Output the [X, Y] coordinate of the center of the cell containing the given text.  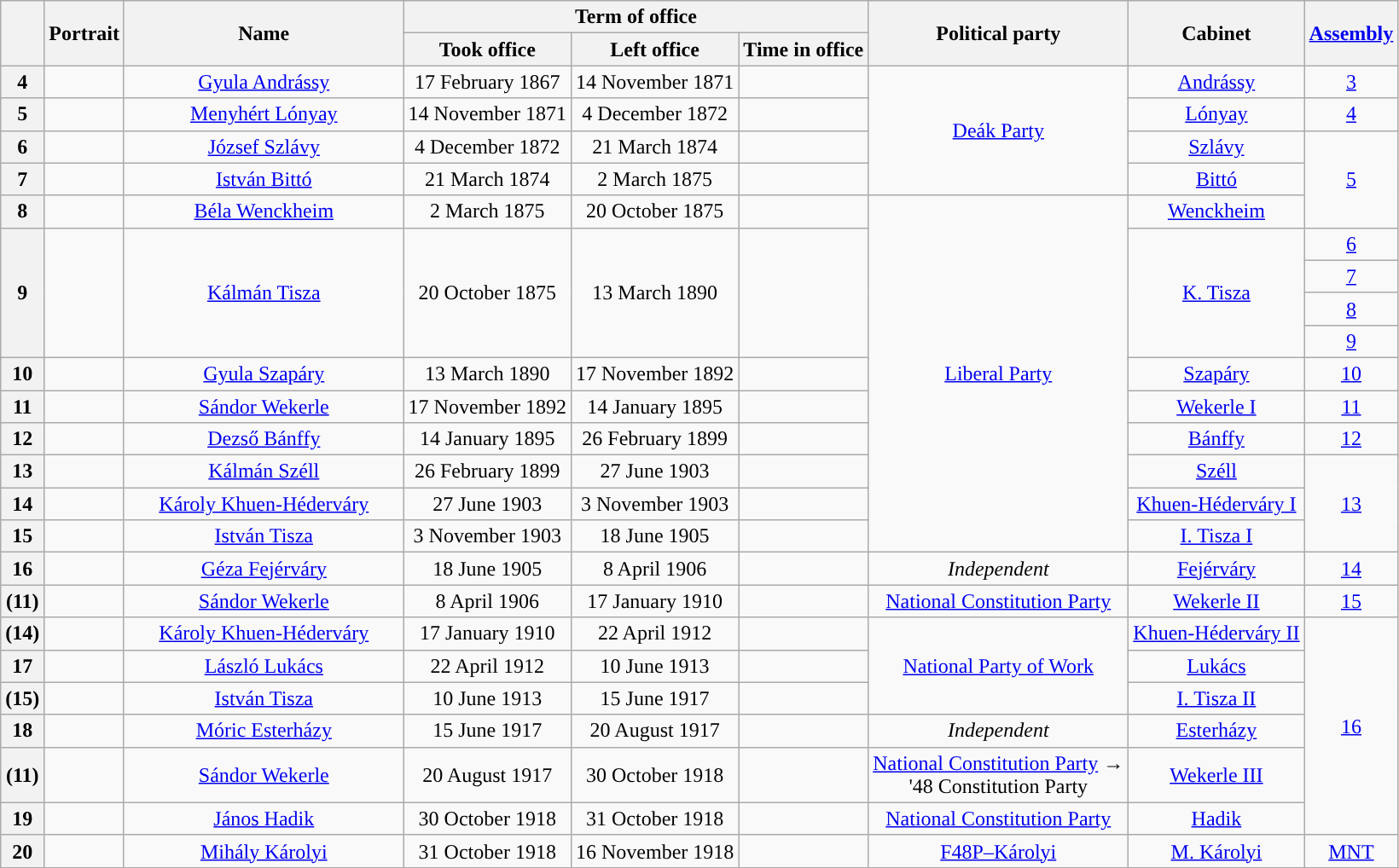
M. Károlyi [1216, 851]
F48P–Károlyi [998, 851]
Khuen-Héderváry I [1216, 504]
Szapáry [1216, 373]
Géza Fejérváry [264, 569]
Time in office [804, 49]
Dezső Bánffy [264, 439]
3 [1351, 82]
Khuen-Héderváry II [1216, 634]
17 [22, 666]
16 November 1918 [654, 851]
Lukács [1216, 666]
Political party [998, 33]
17 February 1867 [487, 82]
Andrássy [1216, 82]
Széll [1216, 472]
Cabinet [1216, 33]
Bánffy [1216, 439]
Wekerle I [1216, 407]
Esterházy [1216, 731]
László Lukács [264, 666]
(14) [22, 634]
Menyhért Lónyay [264, 114]
Béla Wenckheim [264, 211]
Gyula Andrássy [264, 82]
Mihály Károlyi [264, 851]
19 [22, 819]
Took office [487, 49]
Assembly [1351, 33]
Term of office [636, 17]
Fejérváry [1216, 569]
József Szlávy [264, 147]
János Hadik [264, 819]
István Bittó [264, 179]
Name [264, 33]
Hadik [1216, 819]
(15) [22, 698]
Bittó [1216, 179]
I. Tisza I [1216, 536]
K. Tisza [1216, 292]
Szlávy [1216, 147]
Gyula Szapáry [264, 373]
Portrait [84, 33]
18 [22, 731]
Lónyay [1216, 114]
Kálmán Tisza [264, 292]
Kálmán Széll [264, 472]
Wekerle III [1216, 774]
Left office [654, 49]
National Constitution Party →'48 Constitution Party [998, 774]
20 [22, 851]
National Party of Work [998, 666]
Deák Party [998, 130]
I. Tisza II [1216, 698]
Wekerle II [1216, 601]
Wenckheim [1216, 211]
MNT [1351, 851]
Liberal Party [998, 373]
Móric Esterházy [264, 731]
